Search for the cell housing the specified text and yield its (X, Y) center coordinate. 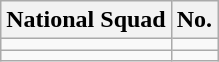
No. (194, 20)
National Squad (86, 20)
